Return the [x, y] coordinate for the center point of the cell that contains the specified text.  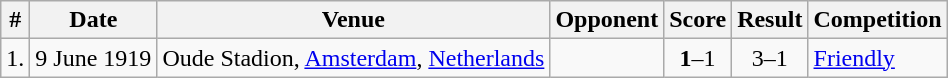
Oude Stadion, Amsterdam, Netherlands [354, 58]
Result [770, 20]
# [16, 20]
Score [698, 20]
Competition [878, 20]
Date [94, 20]
Friendly [878, 58]
1. [16, 58]
Opponent [607, 20]
3–1 [770, 58]
9 June 1919 [94, 58]
1–1 [698, 58]
Venue [354, 20]
